Output the (x, y) coordinate of the center of the cell containing the given text.  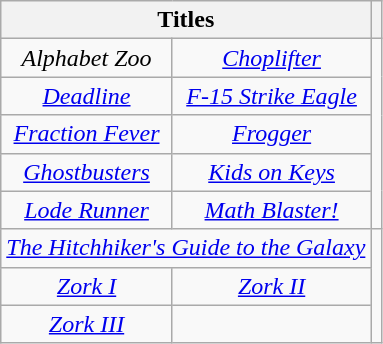
F-15 Strike Eagle (272, 96)
Zork II (272, 286)
Math Blaster! (272, 210)
Frogger (272, 134)
Lode Runner (87, 210)
The Hitchhiker's Guide to the Galaxy (186, 248)
Zork I (87, 286)
Titles (186, 20)
Fraction Fever (87, 134)
Deadline (87, 96)
Zork III (87, 324)
Ghostbusters (87, 172)
Choplifter (272, 58)
Alphabet Zoo (87, 58)
Kids on Keys (272, 172)
